Output the (x, y) coordinate of the center of the cell containing the given text.  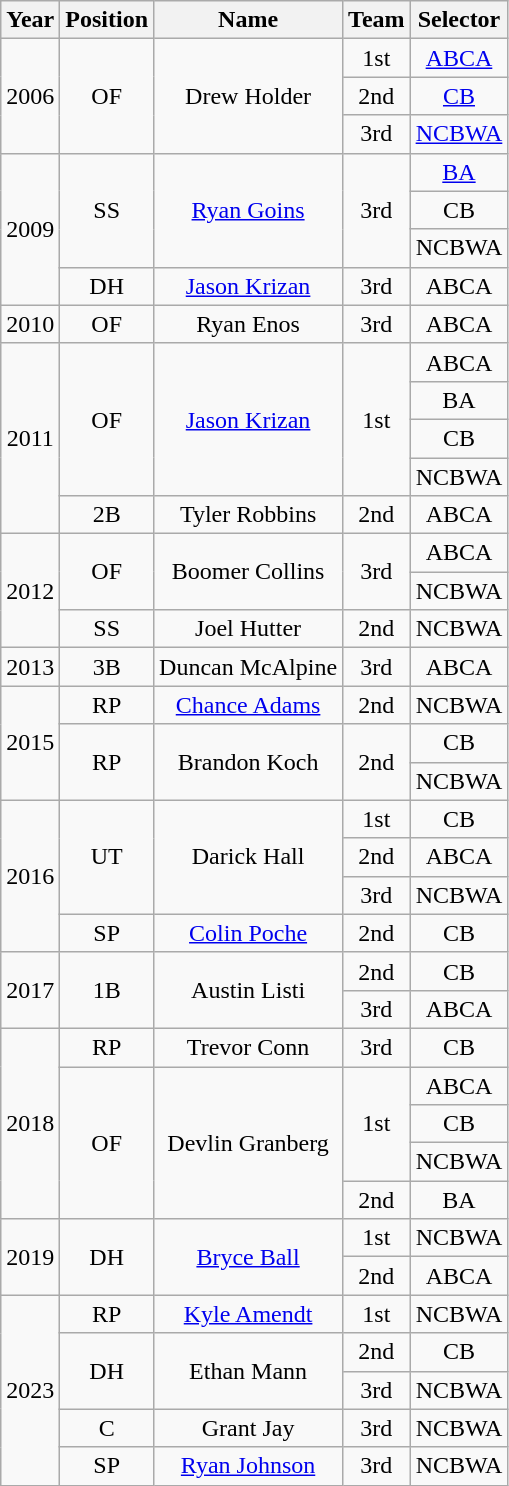
2006 (30, 96)
Bryce Ball (248, 1257)
2016 (30, 876)
Tyler Robbins (248, 515)
Chance Adams (248, 705)
2012 (30, 591)
1B (107, 990)
Darick Hall (248, 857)
Drew Holder (248, 96)
2011 (30, 438)
Ethan Mann (248, 1371)
Team (377, 20)
2023 (30, 1390)
2019 (30, 1257)
C (107, 1428)
Ryan Enos (248, 324)
3B (107, 667)
2009 (30, 229)
Ryan Goins (248, 210)
2018 (30, 1123)
Devlin Granberg (248, 1142)
Position (107, 20)
Kyle Amendt (248, 1314)
Name (248, 20)
Duncan McAlpine (248, 667)
Austin Listi (248, 990)
2017 (30, 990)
Selector (459, 20)
Joel Hutter (248, 629)
2010 (30, 324)
2013 (30, 667)
2015 (30, 743)
2B (107, 515)
Ryan Johnson (248, 1466)
Year (30, 20)
Brandon Koch (248, 762)
Boomer Collins (248, 572)
Trevor Conn (248, 1047)
Colin Poche (248, 933)
Grant Jay (248, 1428)
UT (107, 857)
